Provide the [X, Y] coordinate of the cell's center where the given text is located.  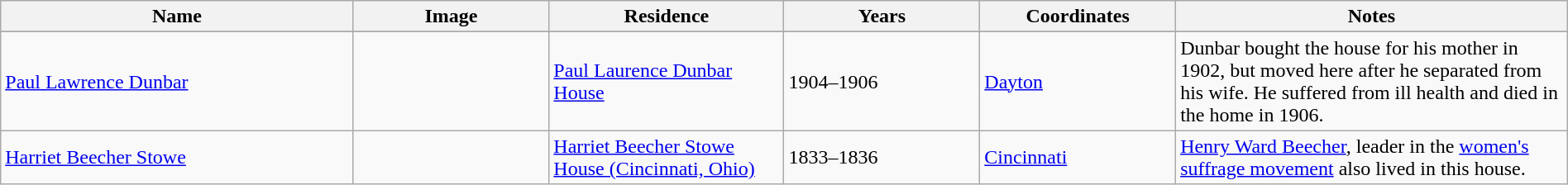
Image [452, 17]
1833–1836 [882, 157]
Residence [667, 17]
Paul Laurence Dunbar House [667, 81]
Paul Lawrence Dunbar [177, 81]
1904–1906 [882, 81]
Harriet Beecher Stowe House (Cincinnati, Ohio) [667, 157]
Henry Ward Beecher, leader in the women's suffrage movement also lived in this house. [1372, 157]
Harriet Beecher Stowe [177, 157]
Notes [1372, 17]
Cincinnati [1078, 157]
Dayton [1078, 81]
Coordinates [1078, 17]
Name [177, 17]
Years [882, 17]
